From the cell containing the given text, extract its center point as [X, Y] coordinate. 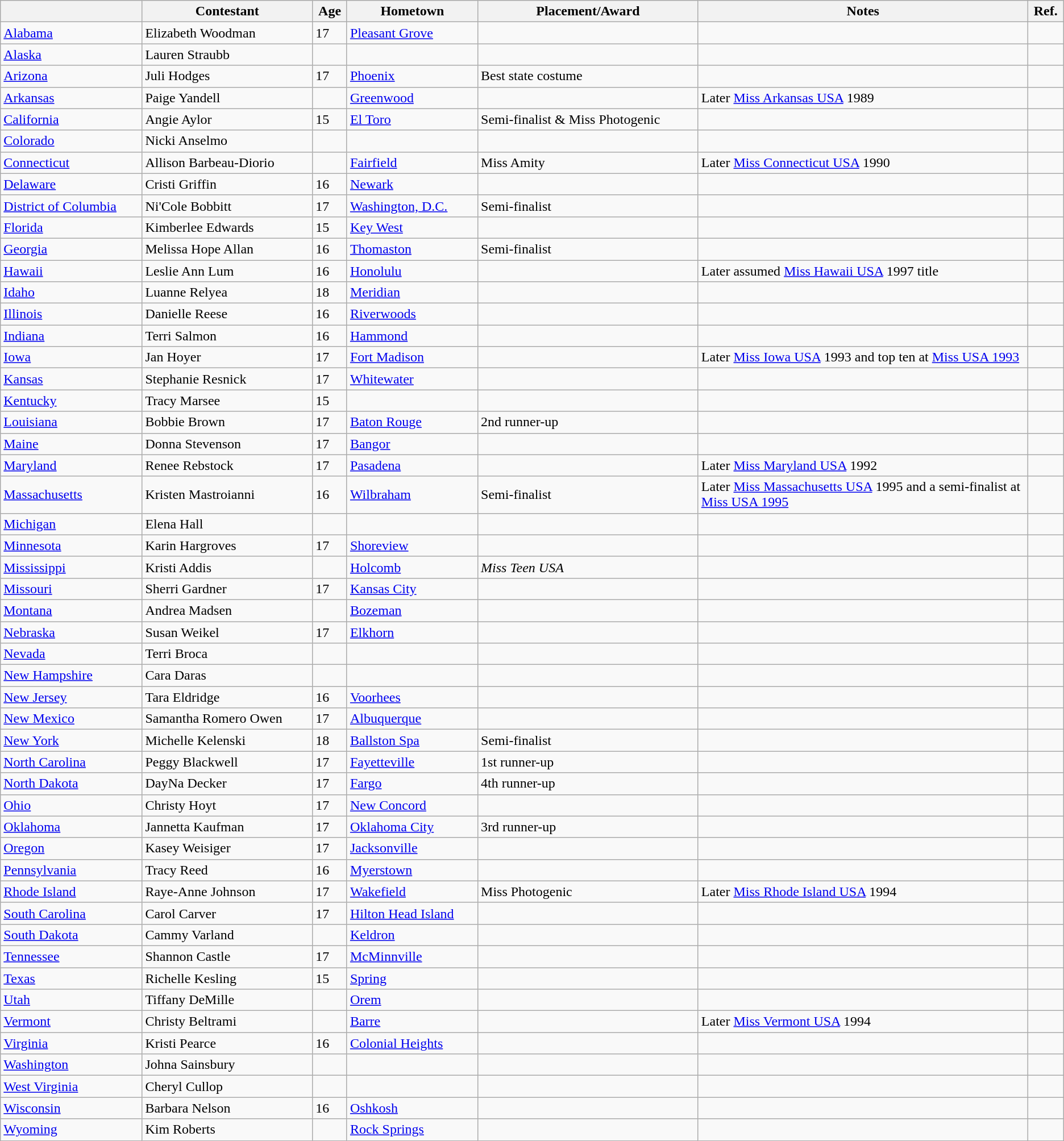
Pleasant Grove [412, 33]
Holcomb [412, 567]
Lauren Straubb [227, 55]
Michelle Kelenski [227, 740]
Maryland [72, 465]
Danielle Reese [227, 314]
Voorhees [412, 697]
Indiana [72, 336]
Nevada [72, 654]
Later Miss Maryland USA 1992 [863, 465]
Terri Salmon [227, 336]
Phoenix [412, 76]
Carol Carver [227, 913]
Tiffany DeMille [227, 1000]
Spring [412, 978]
DayNa Decker [227, 784]
Christy Hoyt [227, 805]
Notes [863, 11]
Tennessee [72, 956]
Georgia [72, 249]
Placement/Award [588, 11]
Colorado [72, 141]
Miss Photogenic [588, 892]
Florida [72, 227]
Later Miss Iowa USA 1993 and top ten at Miss USA 1993 [863, 357]
Karin Hargroves [227, 545]
Massachusetts [72, 494]
Juli Hodges [227, 76]
Leslie Ann Lum [227, 271]
Alaska [72, 55]
North Carolina [72, 762]
Peggy Blackwell [227, 762]
Fargo [412, 784]
Age [330, 11]
Idaho [72, 293]
Andrea Madsen [227, 610]
Ref. [1046, 11]
Later assumed Miss Hawaii USA 1997 title [863, 271]
Louisiana [72, 422]
Allison Barbeau-Diorio [227, 163]
Kansas City [412, 589]
Renee Rebstock [227, 465]
Cristi Griffin [227, 184]
El Toro [412, 119]
Vermont [72, 1022]
2nd runner-up [588, 422]
Bangor [412, 444]
Later Miss Arkansas USA 1989 [863, 98]
Illinois [72, 314]
Jannetta Kaufman [227, 827]
1st runner-up [588, 762]
Tracy Reed [227, 870]
Ballston Spa [412, 740]
Utah [72, 1000]
Kim Roberts [227, 1130]
4th runner-up [588, 784]
Texas [72, 978]
Oklahoma City [412, 827]
Paige Yandell [227, 98]
Arizona [72, 76]
Susan Weikel [227, 632]
Pasadena [412, 465]
Meridian [412, 293]
Johna Sainsbury [227, 1065]
Kristi Pearce [227, 1043]
Later Miss Rhode Island USA 1994 [863, 892]
Miss Teen USA [588, 567]
Fairfield [412, 163]
Tara Eldridge [227, 697]
Whitewater [412, 379]
Alabama [72, 33]
Raye-Anne Johnson [227, 892]
Cara Daras [227, 676]
Samantha Romero Owen [227, 719]
Iowa [72, 357]
South Carolina [72, 913]
Key West [412, 227]
Riverwoods [412, 314]
Maine [72, 444]
Semi-finalist & Miss Photogenic [588, 119]
Miss Amity [588, 163]
California [72, 119]
3rd runner-up [588, 827]
Rock Springs [412, 1130]
Delaware [72, 184]
Albuquerque [412, 719]
Cheryl Cullop [227, 1086]
Oshkosh [412, 1108]
Kasey Weisiger [227, 848]
Bozeman [412, 610]
Fort Madison [412, 357]
Barbara Nelson [227, 1108]
Hometown [412, 11]
Hammond [412, 336]
Connecticut [72, 163]
Hilton Head Island [412, 913]
Myerstown [412, 870]
Jacksonville [412, 848]
Virginia [72, 1043]
West Virginia [72, 1086]
North Dakota [72, 784]
Rhode Island [72, 892]
Christy Beltrami [227, 1022]
Oklahoma [72, 827]
Cammy Varland [227, 935]
Nebraska [72, 632]
Hawaii [72, 271]
District of Columbia [72, 206]
Pennsylvania [72, 870]
Jan Hoyer [227, 357]
Elizabeth Woodman [227, 33]
New Concord [412, 805]
Missouri [72, 589]
Tracy Marsee [227, 401]
New Hampshire [72, 676]
Kristi Addis [227, 567]
Shoreview [412, 545]
Thomaston [412, 249]
Oregon [72, 848]
Wakefield [412, 892]
Best state costume [588, 76]
South Dakota [72, 935]
Kansas [72, 379]
Melissa Hope Allan [227, 249]
Montana [72, 610]
Greenwood [412, 98]
New Mexico [72, 719]
Terri Broca [227, 654]
Wisconsin [72, 1108]
Arkansas [72, 98]
Fayetteville [412, 762]
Keldron [412, 935]
Contestant [227, 11]
Kristen Mastroianni [227, 494]
Elkhorn [412, 632]
Stephanie Resnick [227, 379]
Nicki Anselmo [227, 141]
Barre [412, 1022]
Washington, D.C. [412, 206]
Angie Aylor [227, 119]
Newark [412, 184]
Baton Rouge [412, 422]
Minnesota [72, 545]
McMinnville [412, 956]
Orem [412, 1000]
Honolulu [412, 271]
New York [72, 740]
Wilbraham [412, 494]
Wyoming [72, 1130]
Sherri Gardner [227, 589]
Later Miss Vermont USA 1994 [863, 1022]
Ni'Cole Bobbitt [227, 206]
Donna Stevenson [227, 444]
Later Miss Massachusetts USA 1995 and a semi-finalist at Miss USA 1995 [863, 494]
Luanne Relyea [227, 293]
Richelle Kesling [227, 978]
Elena Hall [227, 524]
Michigan [72, 524]
Kimberlee Edwards [227, 227]
Mississippi [72, 567]
New Jersey [72, 697]
Kentucky [72, 401]
Later Miss Connecticut USA 1990 [863, 163]
Shannon Castle [227, 956]
Colonial Heights [412, 1043]
Ohio [72, 805]
Bobbie Brown [227, 422]
Washington [72, 1065]
